Return the [x, y] coordinate for the center point of the cell that contains the specified text.  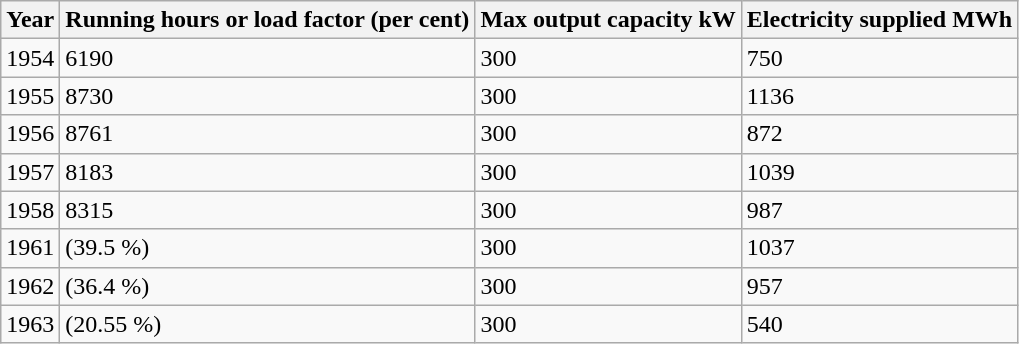
957 [879, 286]
1957 [30, 172]
(39.5 %) [268, 248]
872 [879, 134]
8315 [268, 210]
540 [879, 324]
1961 [30, 248]
8761 [268, 134]
(36.4 %) [268, 286]
1039 [879, 172]
1963 [30, 324]
1954 [30, 58]
Running hours or load factor (per cent) [268, 20]
Year [30, 20]
1958 [30, 210]
1956 [30, 134]
8730 [268, 96]
6190 [268, 58]
1962 [30, 286]
1136 [879, 96]
987 [879, 210]
(20.55 %) [268, 324]
1955 [30, 96]
Max output capacity kW [608, 20]
8183 [268, 172]
750 [879, 58]
Electricity supplied MWh [879, 20]
1037 [879, 248]
